Provide the (x, y) coordinate of the cell's center where the given text is located.  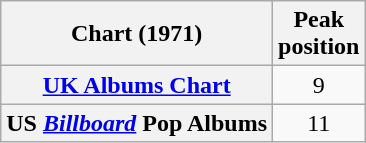
11 (319, 123)
US Billboard Pop Albums (137, 123)
Peakposition (319, 34)
9 (319, 85)
UK Albums Chart (137, 85)
Chart (1971) (137, 34)
